Detect which cell encompasses the target text, then output its (X, Y) center coordinate. 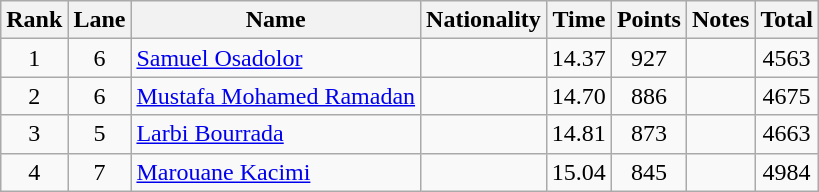
15.04 (578, 172)
845 (648, 172)
14.70 (578, 96)
2 (34, 96)
4 (34, 172)
7 (100, 172)
4663 (787, 134)
5 (100, 134)
3 (34, 134)
4984 (787, 172)
1 (34, 58)
14.81 (578, 134)
14.37 (578, 58)
Samuel Osadolor (276, 58)
Time (578, 20)
Name (276, 20)
Nationality (484, 20)
4675 (787, 96)
Rank (34, 20)
886 (648, 96)
Lane (100, 20)
Marouane Kacimi (276, 172)
873 (648, 134)
Mustafa Mohamed Ramadan (276, 96)
927 (648, 58)
Notes (720, 20)
Larbi Bourrada (276, 134)
4563 (787, 58)
Total (787, 20)
Points (648, 20)
